Find where the given text appears and provide that cell's center as (X, Y) coordinate. 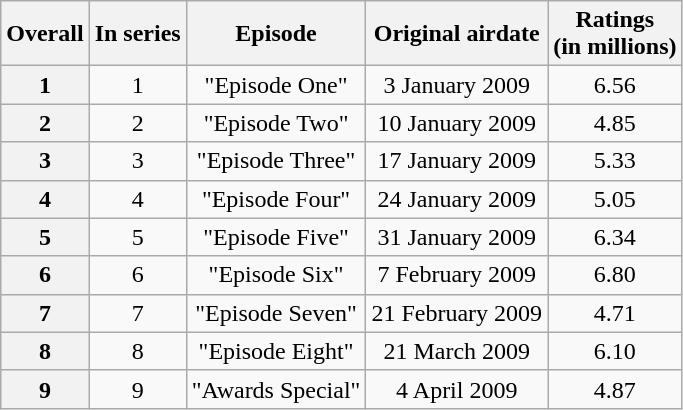
6.34 (615, 237)
"Episode Six" (276, 275)
6.56 (615, 85)
6.10 (615, 351)
4 April 2009 (457, 389)
4.87 (615, 389)
6.80 (615, 275)
5.05 (615, 199)
Original airdate (457, 34)
"Episode Four" (276, 199)
5.33 (615, 161)
21 March 2009 (457, 351)
"Episode One" (276, 85)
"Episode Three" (276, 161)
21 February 2009 (457, 313)
"Episode Five" (276, 237)
4.71 (615, 313)
3 January 2009 (457, 85)
"Episode Seven" (276, 313)
"Awards Special" (276, 389)
"Episode Eight" (276, 351)
In series (138, 34)
4.85 (615, 123)
7 February 2009 (457, 275)
"Episode Two" (276, 123)
Ratings(in millions) (615, 34)
17 January 2009 (457, 161)
Overall (45, 34)
31 January 2009 (457, 237)
24 January 2009 (457, 199)
10 January 2009 (457, 123)
Episode (276, 34)
